For the text-containing cell, return its midpoint in (x, y) coordinate format. 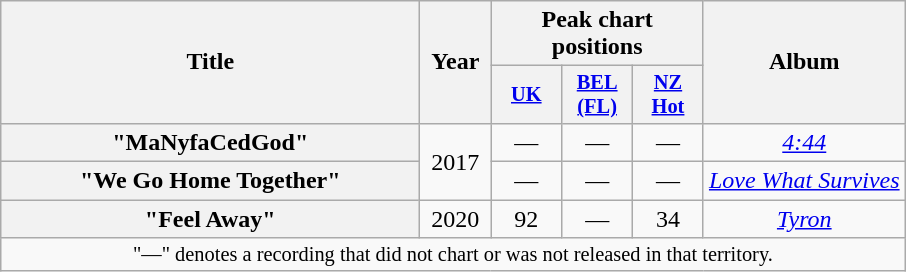
4:44 (804, 142)
Tyron (804, 219)
"—" denotes a recording that did not chart or was not released in that territory. (453, 255)
Album (804, 62)
34 (668, 219)
"MaNyfaCedGod" (210, 142)
NZHot (668, 95)
"Feel Away" (210, 219)
92 (526, 219)
Title (210, 62)
"We Go Home Together" (210, 181)
2020 (456, 219)
Peak chart positions (598, 34)
2017 (456, 161)
UK (526, 95)
Love What Survives (804, 181)
Year (456, 62)
BEL(FL) (598, 95)
